Find where the given text appears and provide that cell's center as (x, y) coordinate. 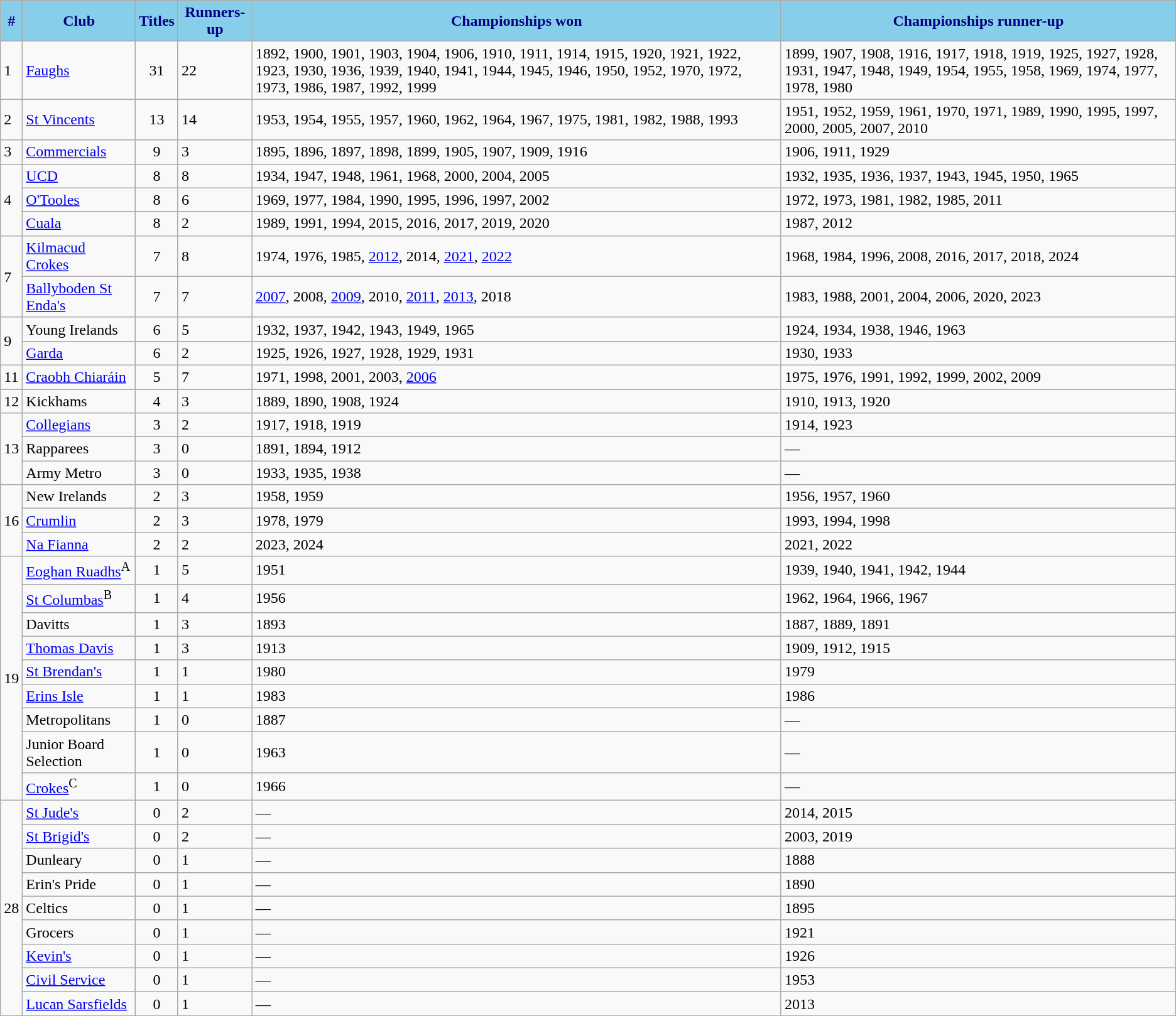
1958, 1959 (516, 497)
Eoghan RuadhsA (79, 570)
Craobh Chiaráin (79, 377)
Dunleary (79, 860)
12 (11, 401)
Garda (79, 353)
Thomas Davis (79, 648)
1889, 1890, 1908, 1924 (516, 401)
Crumlin (79, 521)
14 (215, 119)
Collegians (79, 425)
Junior Board Selection (79, 752)
Kilmacud Crokes (79, 256)
1934, 1947, 1948, 1961, 1968, 2000, 2004, 2005 (516, 176)
1962, 1964, 1966, 1967 (978, 598)
28 (11, 908)
1983 (516, 696)
19 (11, 678)
Ballyboden St Enda's (79, 296)
1933, 1935, 1938 (516, 473)
1899, 1907, 1908, 1916, 1917, 1918, 1919, 1925, 1927, 1928, 1931, 1947, 1948, 1949, 1954, 1955, 1958, 1969, 1974, 1977, 1978, 1980 (978, 70)
2007, 2008, 2009, 2010, 2011, 2013, 2018 (516, 296)
16 (11, 521)
1966 (516, 786)
1956, 1957, 1960 (978, 497)
Young Irelands (79, 329)
1930, 1933 (978, 353)
1921 (978, 932)
1972, 1973, 1981, 1982, 1985, 2011 (978, 200)
Lucan Sarsfields (79, 1003)
O'Tooles (79, 200)
1983, 1988, 2001, 2004, 2006, 2020, 2023 (978, 296)
1951 (516, 570)
2003, 2019 (978, 836)
Davitts (79, 624)
1978, 1979 (516, 521)
1974, 1976, 1985, 2012, 2014, 2021, 2022 (516, 256)
1932, 1935, 1936, 1937, 1943, 1945, 1950, 1965 (978, 176)
1951, 1952, 1959, 1961, 1970, 1971, 1989, 1990, 1995, 1997, 2000, 2005, 2007, 2010 (978, 119)
1891, 1894, 1912 (516, 449)
1924, 1934, 1938, 1946, 1963 (978, 329)
1987, 2012 (978, 224)
2014, 2015 (978, 813)
1909, 1912, 1915 (978, 648)
St Brigid's (79, 836)
1989, 1991, 1994, 2015, 2016, 2017, 2019, 2020 (516, 224)
1895 (978, 908)
1971, 1998, 2001, 2003, 2006 (516, 377)
1975, 1976, 1991, 1992, 1999, 2002, 2009 (978, 377)
Cuala (79, 224)
# (11, 21)
St ColumbasB (79, 598)
New Irelands (79, 497)
Club (79, 21)
Na Fianna (79, 544)
1932, 1937, 1942, 1943, 1949, 1965 (516, 329)
1939, 1940, 1941, 1942, 1944 (978, 570)
Civil Service (79, 980)
1888 (978, 860)
1914, 1923 (978, 425)
1906, 1911, 1929 (978, 152)
CrokesC (79, 786)
1926 (978, 956)
Grocers (79, 932)
1910, 1913, 1920 (978, 401)
Erin's Pride (79, 884)
2013 (978, 1003)
1887, 1889, 1891 (978, 624)
Metropolitans (79, 720)
22 (215, 70)
1953 (978, 980)
1925, 1926, 1927, 1928, 1929, 1931 (516, 353)
1890 (978, 884)
Runners-up (215, 21)
1895, 1896, 1897, 1898, 1899, 1905, 1907, 1909, 1916 (516, 152)
1917, 1918, 1919 (516, 425)
Championships won (516, 21)
2021, 2022 (978, 544)
1953, 1954, 1955, 1957, 1960, 1962, 1964, 1967, 1975, 1981, 1982, 1988, 1993 (516, 119)
Titles (156, 21)
2023, 2024 (516, 544)
1968, 1984, 1996, 2008, 2016, 2017, 2018, 2024 (978, 256)
1986 (978, 696)
1956 (516, 598)
1993, 1994, 1998 (978, 521)
UCD (79, 176)
Commercials (79, 152)
1913 (516, 648)
Kickhams (79, 401)
St Brendan's (79, 672)
1980 (516, 672)
1979 (978, 672)
1887 (516, 720)
Kevin's (79, 956)
St Jude's (79, 813)
1969, 1977, 1984, 1990, 1995, 1996, 1997, 2002 (516, 200)
11 (11, 377)
Championships runner-up (978, 21)
1963 (516, 752)
31 (156, 70)
1893 (516, 624)
Rapparees (79, 449)
Celtics (79, 908)
St Vincents (79, 119)
Erins Isle (79, 696)
Army Metro (79, 473)
Faughs (79, 70)
